For the text-containing cell, return its midpoint in (x, y) coordinate format. 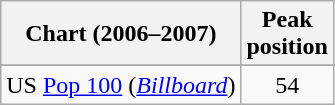
US Pop 100 (Billboard) (121, 85)
Chart (2006–2007) (121, 34)
Peakposition (287, 34)
54 (287, 85)
